Find where the given text appears and provide that cell's center as [X, Y] coordinate. 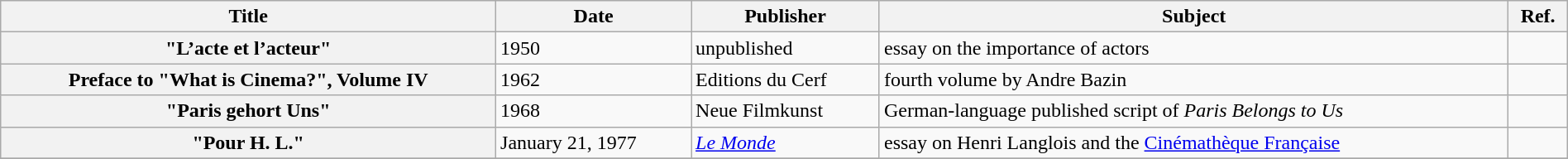
Le Monde [786, 142]
Neue Filmkunst [786, 111]
essay on Henri Langlois and the Cinémathèque Française [1194, 142]
Preface to "What is Cinema?", Volume IV [248, 79]
Title [248, 17]
1962 [594, 79]
Ref. [1538, 17]
essay on the importance of actors [1194, 48]
German-language published script of Paris Belongs to Us [1194, 111]
Publisher [786, 17]
1968 [594, 111]
unpublished [786, 48]
"Pour H. L." [248, 142]
1950 [594, 48]
Editions du Cerf [786, 79]
"L’acte et l’acteur" [248, 48]
"Paris gehort Uns" [248, 111]
fourth volume by Andre Bazin [1194, 79]
Date [594, 17]
January 21, 1977 [594, 142]
Subject [1194, 17]
